Scan for the cell matching the given text and deliver its [x, y] coordinate at center. 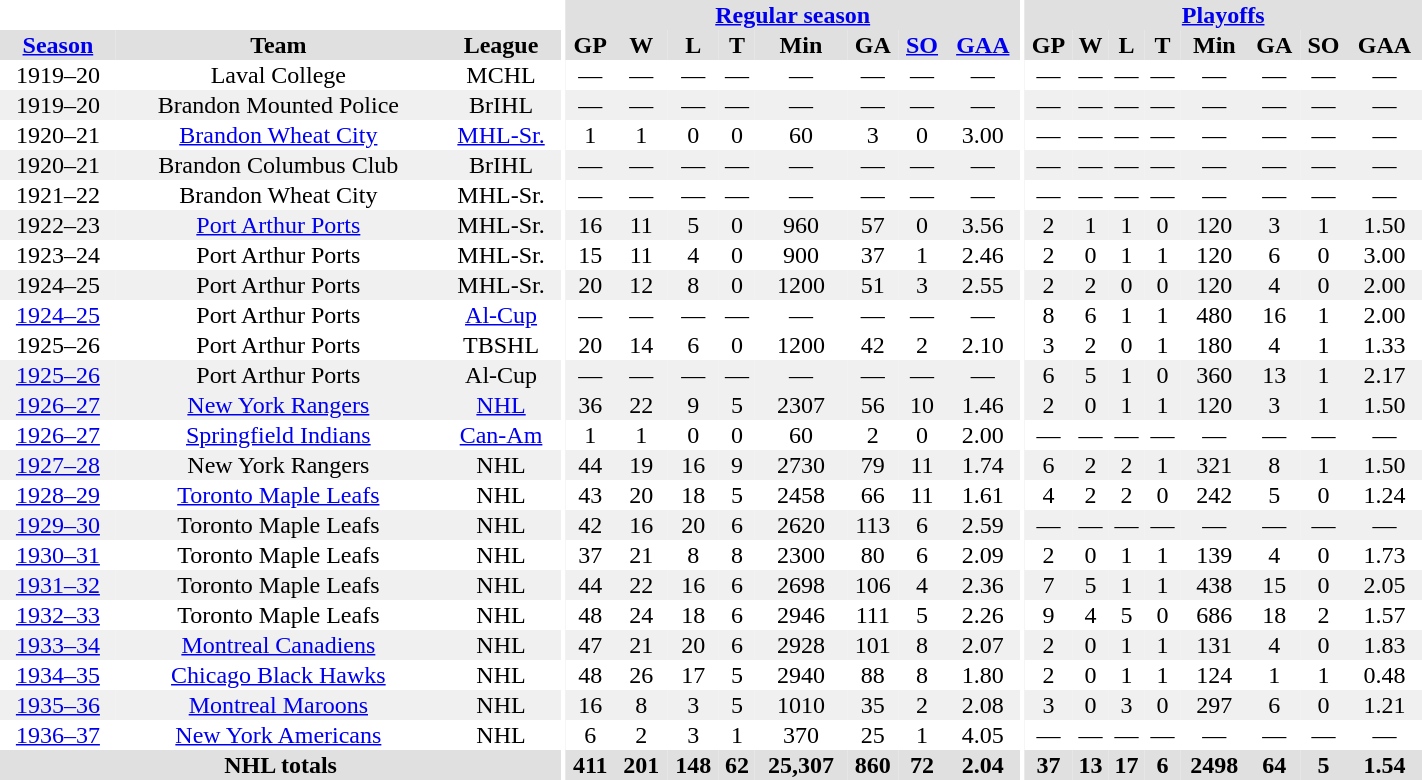
Can-Am [501, 435]
Brandon Mounted Police [278, 105]
12 [641, 285]
62 [737, 765]
124 [1214, 675]
2.09 [982, 555]
1929–30 [58, 525]
900 [801, 255]
1.61 [982, 495]
25 [873, 735]
Montreal Canadiens [278, 645]
MCHL [501, 75]
2.10 [982, 345]
3.56 [982, 225]
2.55 [982, 285]
1.83 [1384, 645]
26 [641, 675]
1010 [801, 705]
131 [1214, 645]
1936–37 [58, 735]
101 [873, 645]
201 [641, 765]
2.36 [982, 585]
1922–23 [58, 225]
1.57 [1384, 615]
2940 [801, 675]
Springfield Indians [278, 435]
2698 [801, 585]
113 [873, 525]
1933–34 [58, 645]
297 [1214, 705]
NHL totals [280, 765]
2946 [801, 615]
19 [641, 465]
1930–31 [58, 555]
88 [873, 675]
56 [873, 405]
7 [1048, 585]
64 [1274, 765]
242 [1214, 495]
51 [873, 285]
1932–33 [58, 615]
321 [1214, 465]
2458 [801, 495]
2.04 [982, 765]
686 [1214, 615]
1.24 [1384, 495]
1.54 [1384, 765]
2498 [1214, 765]
Chicago Black Hawks [278, 675]
1928–29 [58, 495]
2.26 [982, 615]
Season [58, 45]
35 [873, 705]
1.46 [982, 405]
80 [873, 555]
2.59 [982, 525]
Montreal Maroons [278, 705]
2620 [801, 525]
438 [1214, 585]
1935–36 [58, 705]
43 [590, 495]
1.80 [982, 675]
2730 [801, 465]
180 [1214, 345]
2.46 [982, 255]
1.33 [1384, 345]
New York Americans [278, 735]
2.17 [1384, 375]
Laval College [278, 75]
2928 [801, 645]
111 [873, 615]
2307 [801, 405]
106 [873, 585]
72 [922, 765]
25,307 [801, 765]
0.48 [1384, 675]
1.74 [982, 465]
Brandon Columbus Club [278, 165]
2.08 [982, 705]
36 [590, 405]
Regular season [792, 15]
Team [278, 45]
1923–24 [58, 255]
960 [801, 225]
2300 [801, 555]
411 [590, 765]
66 [873, 495]
57 [873, 225]
4.05 [982, 735]
360 [1214, 375]
480 [1214, 315]
79 [873, 465]
1934–35 [58, 675]
Playoffs [1223, 15]
1.73 [1384, 555]
2.05 [1384, 585]
47 [590, 645]
1.21 [1384, 705]
24 [641, 615]
1931–32 [58, 585]
TBSHL [501, 345]
148 [693, 765]
2.07 [982, 645]
1921–22 [58, 195]
860 [873, 765]
League [501, 45]
14 [641, 345]
10 [922, 405]
139 [1214, 555]
1927–28 [58, 465]
370 [801, 735]
